From the cell containing the given text, extract its center point as (X, Y) coordinate. 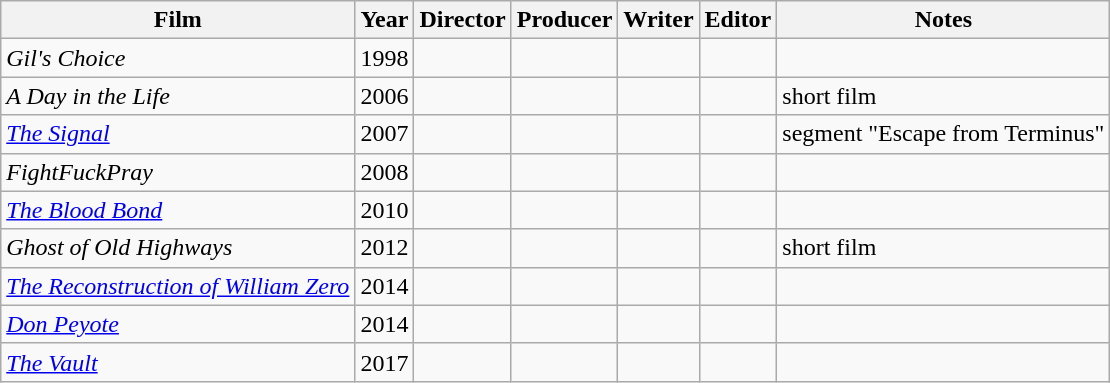
FightFuckPray (178, 172)
2010 (384, 210)
The Signal (178, 134)
Ghost of Old Highways (178, 248)
1998 (384, 58)
2007 (384, 134)
Film (178, 20)
Producer (564, 20)
Notes (944, 20)
The Vault (178, 362)
Editor (738, 20)
Don Peyote (178, 324)
segment "Escape from Terminus" (944, 134)
A Day in the Life (178, 96)
2006 (384, 96)
Director (462, 20)
2017 (384, 362)
Gil's Choice (178, 58)
2012 (384, 248)
2008 (384, 172)
Writer (658, 20)
Year (384, 20)
The Blood Bond (178, 210)
The Reconstruction of William Zero (178, 286)
